Output the (x, y) coordinate of the center of the cell containing the given text.  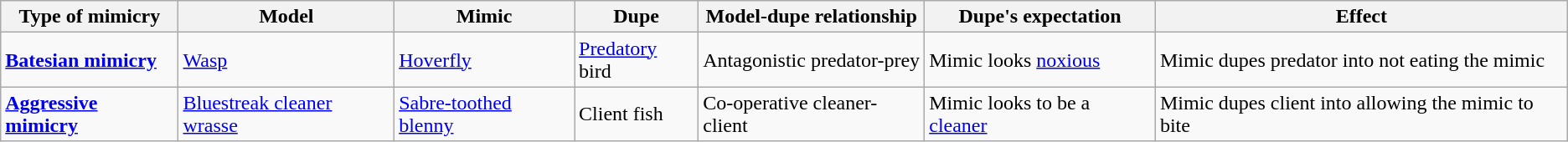
Mimic dupes predator into not eating the mimic (1361, 60)
Bluestreak cleaner wrasse (286, 114)
Model (286, 17)
Antagonistic predator-prey (812, 60)
Dupe's expectation (1040, 17)
Dupe (637, 17)
Mimic looks noxious (1040, 60)
Client fish (637, 114)
Type of mimicry (90, 17)
Mimic looks to be a cleaner (1040, 114)
Wasp (286, 60)
Sabre-toothed blenny (484, 114)
Batesian mimicry (90, 60)
Model-dupe relationship (812, 17)
Mimic (484, 17)
Aggressive mimicry (90, 114)
Effect (1361, 17)
Hoverfly (484, 60)
Co-operative cleaner-client (812, 114)
Mimic dupes client into allowing the mimic to bite (1361, 114)
Predatory bird (637, 60)
